Locate the cell with the specified text and output its [X, Y] center coordinate. 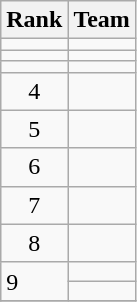
9 [34, 281]
8 [34, 243]
6 [34, 167]
5 [34, 129]
Rank [34, 20]
7 [34, 205]
Team [102, 20]
4 [34, 91]
